Determine the (x, y) coordinate at the center of the cell enclosing the given text.  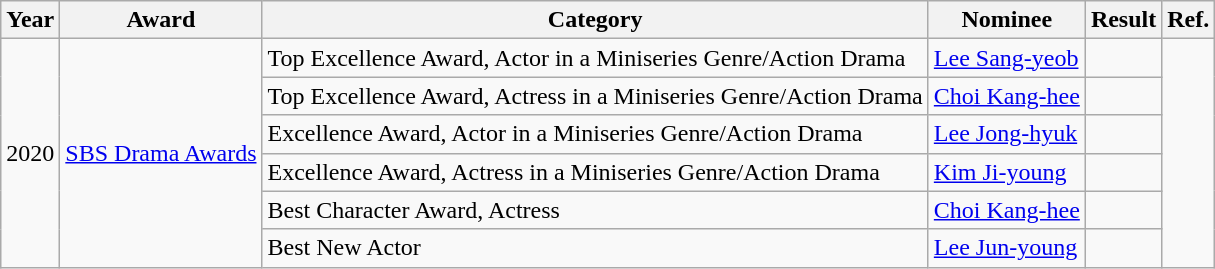
Ref. (1188, 20)
SBS Drama Awards (161, 153)
Category (595, 20)
Lee Jun-young (1006, 248)
Nominee (1006, 20)
Award (161, 20)
Year (30, 20)
Lee Jong-hyuk (1006, 134)
Excellence Award, Actress in a Miniseries Genre/Action Drama (595, 172)
Top Excellence Award, Actor in a Miniseries Genre/Action Drama (595, 58)
Excellence Award, Actor in a Miniseries Genre/Action Drama (595, 134)
Best Character Award, Actress (595, 210)
Result (1123, 20)
Top Excellence Award, Actress in a Miniseries Genre/Action Drama (595, 96)
Best New Actor (595, 248)
Lee Sang-yeob (1006, 58)
2020 (30, 153)
Kim Ji-young (1006, 172)
